Scan for the cell matching the given text and deliver its [x, y] coordinate at center. 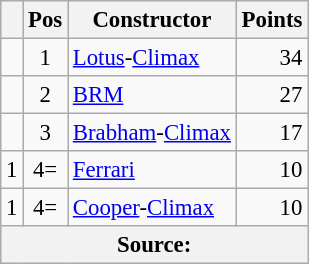
17 [272, 133]
BRM [152, 95]
Source: [154, 245]
Brabham-Climax [152, 133]
Pos [46, 20]
Cooper-Climax [152, 208]
Constructor [152, 20]
34 [272, 58]
2 [46, 95]
Points [272, 20]
Lotus-Climax [152, 58]
Ferrari [152, 170]
3 [46, 133]
27 [272, 95]
